Locate the cell with the specified text and output its [X, Y] center coordinate. 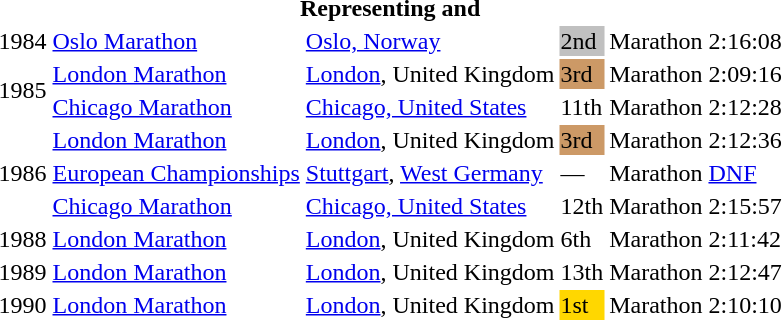
6th [582, 239]
12th [582, 206]
Oslo Marathon [176, 41]
Oslo, Norway [430, 41]
2nd [582, 41]
— [582, 173]
11th [582, 107]
Stuttgart, West Germany [430, 173]
European Championships [176, 173]
1st [582, 305]
13th [582, 272]
